Determine the (x, y) coordinate at the center of the cell enclosing the given text.  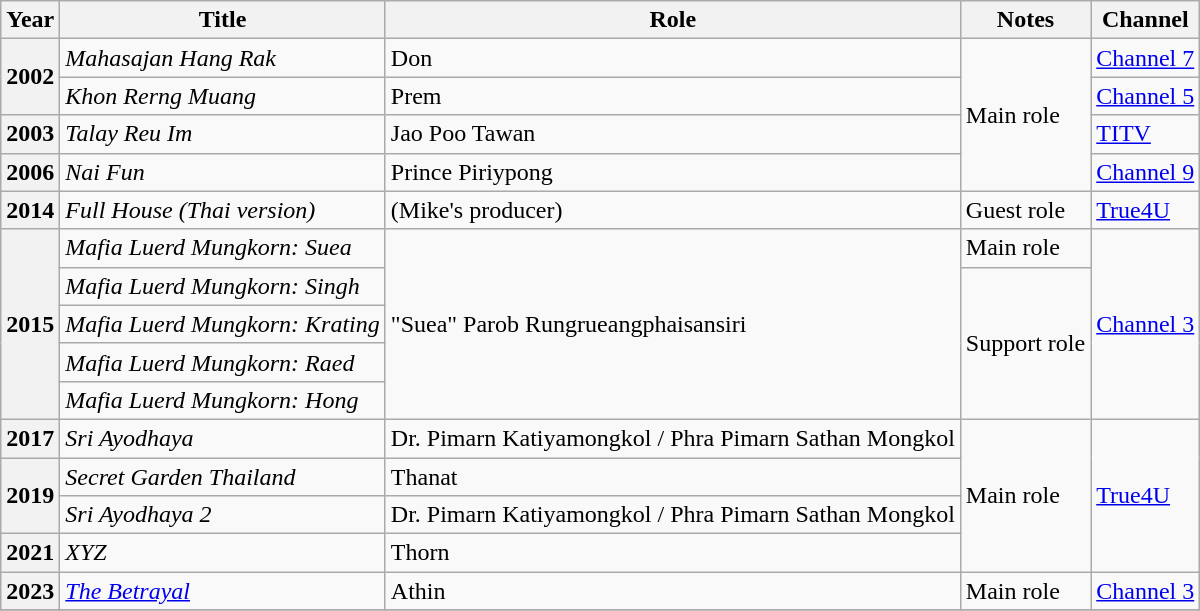
Mafia Luerd Mungkorn: Suea (223, 248)
Mafia Luerd Mungkorn: Krating (223, 324)
Khon Rerng Muang (223, 96)
Thorn (672, 553)
Prem (672, 96)
Sri Ayodhaya 2 (223, 515)
2021 (30, 553)
Don (672, 58)
Channel 7 (1146, 58)
Talay Reu Im (223, 134)
Title (223, 20)
Role (672, 20)
Sri Ayodhaya (223, 438)
2015 (30, 324)
2023 (30, 591)
Mafia Luerd Mungkorn: Singh (223, 286)
TITV (1146, 134)
Secret Garden Thailand (223, 477)
Thanat (672, 477)
Jao Poo Tawan (672, 134)
2002 (30, 77)
Year (30, 20)
The Betrayal (223, 591)
Channel 5 (1146, 96)
Notes (1025, 20)
"Suea" Parob Rungrueangphaisansiri (672, 324)
2003 (30, 134)
Prince Piriypong (672, 172)
Support role (1025, 343)
Channel 9 (1146, 172)
Mafia Luerd Mungkorn: Hong (223, 400)
2014 (30, 210)
Channel (1146, 20)
(Mike's producer) (672, 210)
Guest role (1025, 210)
Nai Fun (223, 172)
Mahasajan Hang Rak (223, 58)
2017 (30, 438)
XYZ (223, 553)
Full House (Thai version) (223, 210)
2006 (30, 172)
Athin (672, 591)
Mafia Luerd Mungkorn: Raed (223, 362)
2019 (30, 496)
